Capture the cell that displays the provided text and extract its [X, Y] central coordinate. 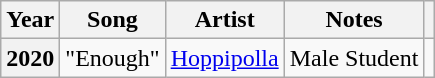
Notes [354, 20]
"Enough" [112, 58]
Artist [224, 20]
Hoppipolla [224, 58]
Male Student [354, 58]
Year [30, 20]
2020 [30, 58]
Song [112, 20]
